Pinpoint the cell where the given text exists, returning its (X, Y) midpoint coordinate. 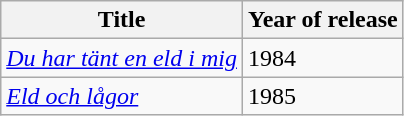
Du har tänt en eld i mig (122, 58)
1984 (322, 58)
1985 (322, 96)
Year of release (322, 20)
Title (122, 20)
Eld och lågor (122, 96)
